From the cell containing the given text, extract its center point as [x, y] coordinate. 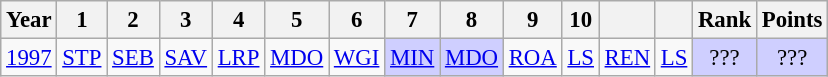
10 [580, 20]
6 [357, 20]
Rank [725, 20]
REN [627, 58]
ROA [532, 58]
Year [29, 20]
9 [532, 20]
3 [186, 20]
SAV [186, 58]
4 [238, 20]
7 [412, 20]
SEB [133, 58]
1997 [29, 58]
Points [792, 20]
1 [82, 20]
MIN [412, 58]
2 [133, 20]
STP [82, 58]
LRP [238, 58]
8 [472, 20]
5 [297, 20]
WGI [357, 58]
